From the cell containing the given text, extract its center point as (X, Y) coordinate. 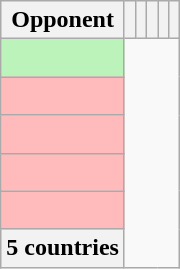
5 countries (63, 248)
Opponent (63, 20)
